Return (x, y) of the center of cell containing provided text 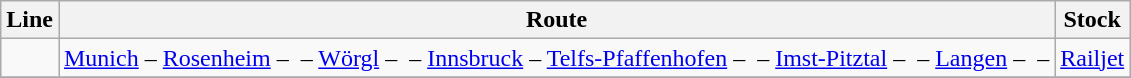
Route (556, 20)
Railjet (1092, 58)
Line (30, 20)
Munich – Rosenheim – – Wörgl – – Innsbruck – Telfs-Pfaffenhofen – – Imst-Pitztal – – Langen – – (556, 58)
Stock (1092, 20)
